Detect which cell encompasses the target text, then output its (x, y) center coordinate. 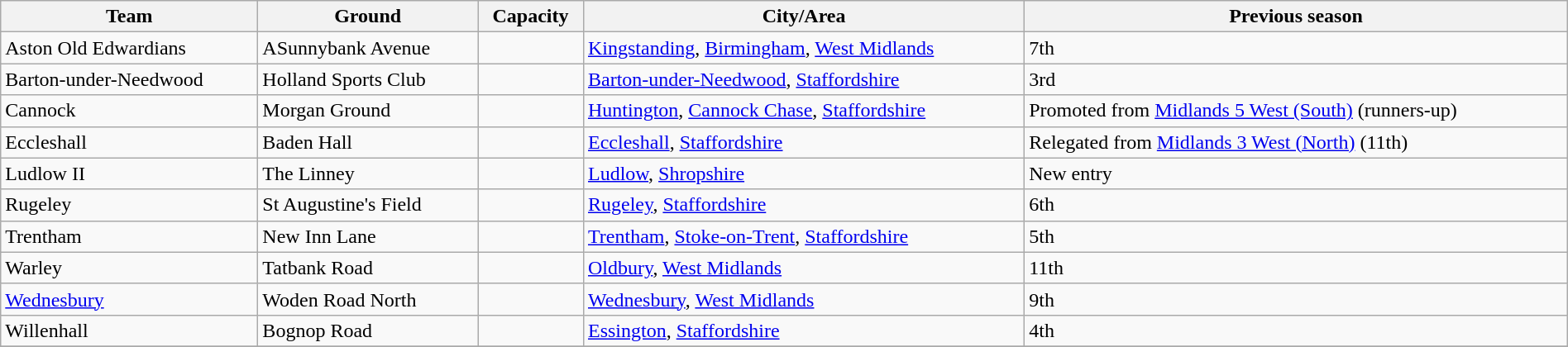
Ground (368, 17)
Oldbury, West Midlands (804, 268)
Rugeley, Staffordshire (804, 205)
4th (1297, 330)
Barton-under-Needwood (129, 79)
Trentham, Stoke-on-Trent, Staffordshire (804, 236)
7th (1297, 48)
Aston Old Edwardians (129, 48)
New entry (1297, 173)
Team (129, 17)
Woden Road North (368, 299)
Relegated from Midlands 3 West (North) (11th) (1297, 142)
Previous season (1297, 17)
3rd (1297, 79)
Capacity (531, 17)
Rugeley (129, 205)
Kingstanding, Birmingham, West Midlands (804, 48)
Ludlow II (129, 173)
City/Area (804, 17)
St Augustine's Field (368, 205)
ASunnybank Avenue (368, 48)
Warley (129, 268)
Eccleshall, Staffordshire (804, 142)
Wednesbury, West Midlands (804, 299)
Willenhall (129, 330)
Eccleshall (129, 142)
Tatbank Road (368, 268)
Huntington, Cannock Chase, Staffordshire (804, 111)
9th (1297, 299)
Ludlow, Shropshire (804, 173)
Bognop Road (368, 330)
New Inn Lane (368, 236)
Essington, Staffordshire (804, 330)
Baden Hall (368, 142)
Holland Sports Club (368, 79)
Promoted from Midlands 5 West (South) (runners-up) (1297, 111)
6th (1297, 205)
Trentham (129, 236)
The Linney (368, 173)
5th (1297, 236)
Barton-under-Needwood, Staffordshire (804, 79)
11th (1297, 268)
Cannock (129, 111)
Morgan Ground (368, 111)
Wednesbury (129, 299)
